Identify which cell holds the provided text, then report its (X, Y) central coordinate. 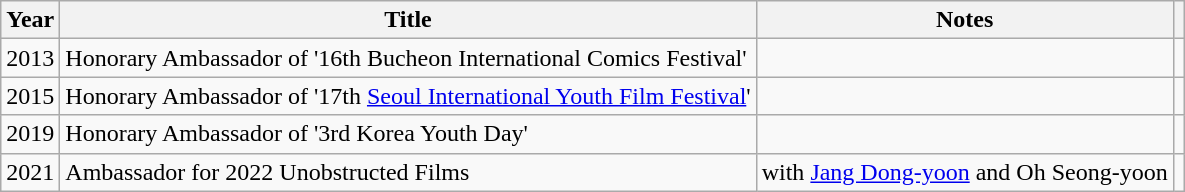
Notes (964, 20)
Ambassador for 2022 Unobstructed Films (408, 172)
2021 (30, 172)
Honorary Ambassador of '16th Bucheon International Comics Festival' (408, 58)
Year (30, 20)
Title (408, 20)
2013 (30, 58)
2019 (30, 134)
Honorary Ambassador of '3rd Korea Youth Day' (408, 134)
2015 (30, 96)
with Jang Dong-yoon and Oh Seong-yoon (964, 172)
Honorary Ambassador of '17th Seoul International Youth Film Festival' (408, 96)
